Scan for the cell matching the given text and deliver its (x, y) coordinate at center. 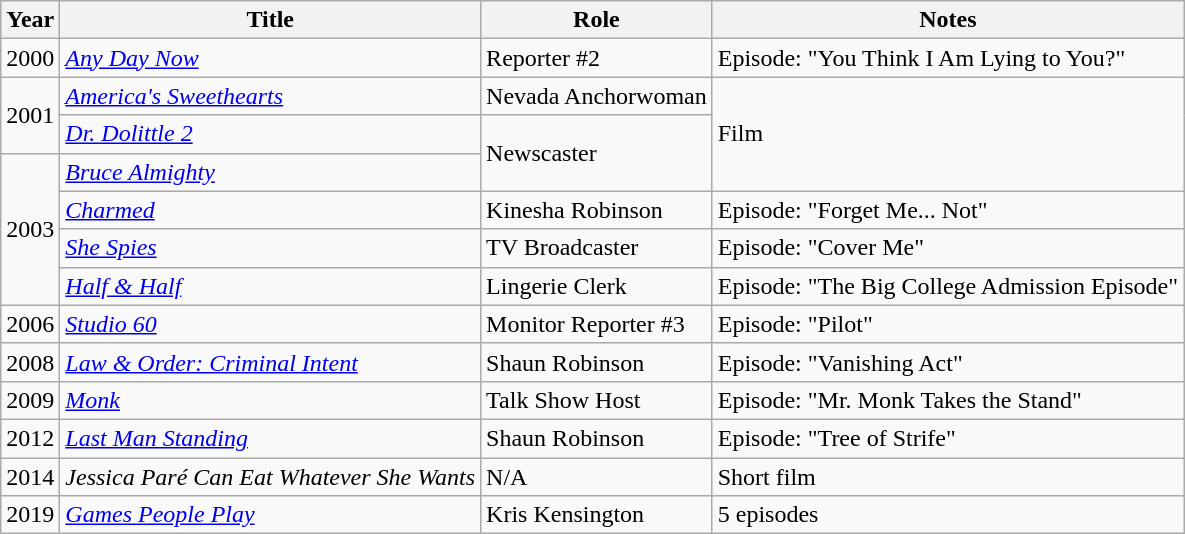
2001 (30, 115)
America's Sweethearts (270, 96)
TV Broadcaster (597, 248)
Bruce Almighty (270, 172)
N/A (597, 477)
Episode: "Tree of Strife" (948, 438)
Year (30, 20)
Charmed (270, 210)
Last Man Standing (270, 438)
2014 (30, 477)
Role (597, 20)
Monitor Reporter #3 (597, 324)
2008 (30, 362)
Episode: "Cover Me" (948, 248)
2003 (30, 229)
Episode: "Pilot" (948, 324)
Newscaster (597, 153)
2019 (30, 515)
Kinesha Robinson (597, 210)
Talk Show Host (597, 400)
Jessica Paré Can Eat Whatever She Wants (270, 477)
Studio 60 (270, 324)
Episode: "Vanishing Act" (948, 362)
Kris Kensington (597, 515)
Reporter #2 (597, 58)
Episode: "The Big College Admission Episode" (948, 286)
Notes (948, 20)
Monk (270, 400)
Lingerie Clerk (597, 286)
Any Day Now (270, 58)
5 episodes (948, 515)
2000 (30, 58)
2009 (30, 400)
Episode: "Mr. Monk Takes the Stand" (948, 400)
Law & Order: Criminal Intent (270, 362)
Games People Play (270, 515)
Episode: "You Think I Am Lying to You?" (948, 58)
Episode: "Forget Me... Not" (948, 210)
Short film (948, 477)
Title (270, 20)
She Spies (270, 248)
2006 (30, 324)
2012 (30, 438)
Half & Half (270, 286)
Dr. Dolittle 2 (270, 134)
Film (948, 134)
Nevada Anchorwoman (597, 96)
